Detect which cell encompasses the target text, then output its [x, y] center coordinate. 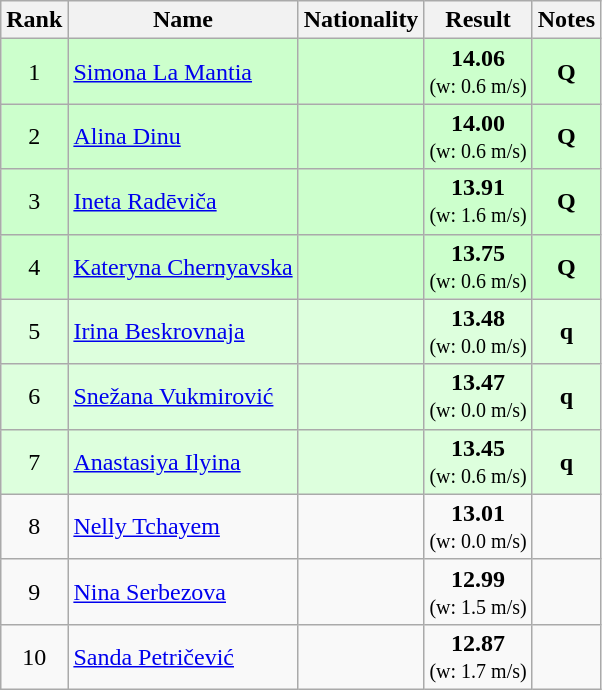
3 [34, 202]
13.75(w: 0.6 m/s) [478, 266]
5 [34, 332]
Nelly Tchayem [183, 526]
Snežana Vukmirović [183, 396]
2 [34, 136]
4 [34, 266]
Kateryna Chernyavska [183, 266]
1 [34, 72]
13.91(w: 1.6 m/s) [478, 202]
12.99(w: 1.5 m/s) [478, 592]
13.48(w: 0.0 m/s) [478, 332]
10 [34, 656]
Anastasiya Ilyina [183, 462]
Simona La Mantia [183, 72]
Sanda Petričević [183, 656]
Name [183, 20]
Notes [566, 20]
Alina Dinu [183, 136]
Ineta Radēviča [183, 202]
Nina Serbezova [183, 592]
12.87(w: 1.7 m/s) [478, 656]
6 [34, 396]
Nationality [361, 20]
Result [478, 20]
13.45(w: 0.6 m/s) [478, 462]
14.00(w: 0.6 m/s) [478, 136]
7 [34, 462]
8 [34, 526]
Irina Beskrovnaja [183, 332]
9 [34, 592]
13.01(w: 0.0 m/s) [478, 526]
13.47(w: 0.0 m/s) [478, 396]
Rank [34, 20]
14.06(w: 0.6 m/s) [478, 72]
